Determine the [X, Y] coordinate at the center of the cell enclosing the given text.  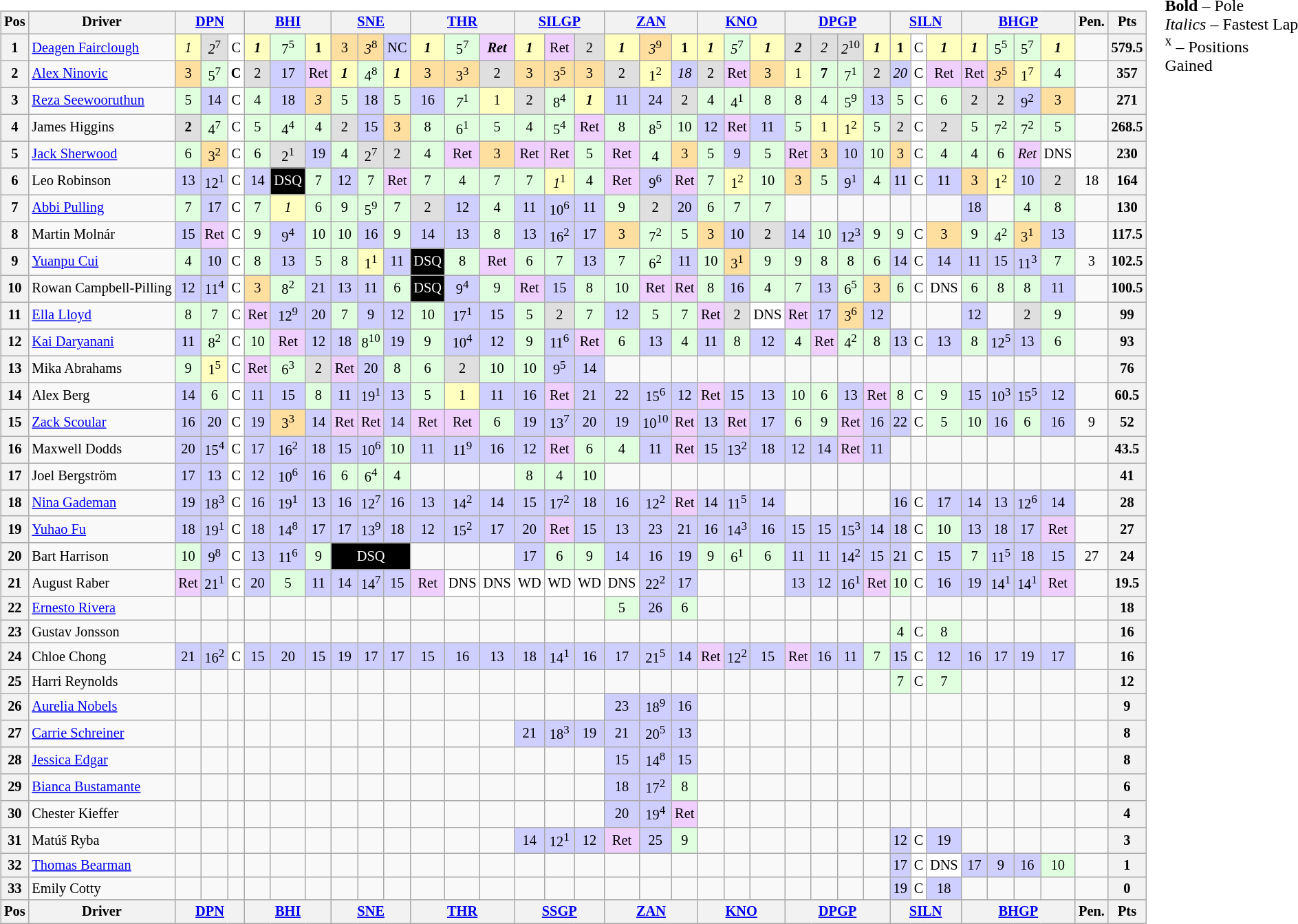
Harri Reynolds [102, 682]
98 [215, 556]
Thomas Bearman [102, 866]
Ernesto Rivera [102, 608]
Emily Cotty [102, 889]
30 [14, 813]
Ella Lloyd [102, 315]
Aurelia Nobels [102, 706]
103 [1002, 396]
SILGP [560, 23]
102.5 [1127, 261]
Leo Robinson [102, 182]
92 [1028, 100]
222 [655, 583]
Bart Harrison [102, 556]
211 [215, 583]
91 [850, 182]
210 [850, 47]
189 [655, 706]
0 [1127, 889]
85 [655, 128]
155 [1028, 396]
357 [1127, 74]
194 [655, 813]
SSGP [560, 912]
44 [288, 128]
271 [1127, 100]
Martin Molnár [102, 235]
Mika Abrahams [102, 369]
Chester Kieffer [102, 813]
127 [371, 504]
Jessica Edgar [102, 760]
Chloe Chong [102, 656]
Gustav Jonsson [102, 632]
113 [1028, 261]
August Raber [102, 583]
171 [462, 315]
130 [1127, 208]
55 [1002, 47]
95 [559, 369]
579.5 [1127, 47]
Zack Scoular [102, 422]
39 [655, 47]
Yuhao Fu [102, 530]
104 [462, 343]
Jack Sherwood [102, 154]
James Higgins [102, 128]
123 [850, 235]
76 [1127, 369]
132 [737, 450]
100.5 [1127, 289]
Alex Ninovic [102, 74]
65 [850, 289]
268.5 [1127, 128]
Yuanpu Cui [102, 261]
152 [462, 530]
Maxwell Dodds [102, 450]
117.5 [1127, 235]
Reza Seewooruthun [102, 100]
164 [1127, 182]
Bianca Bustamante [102, 787]
19.5 [1127, 583]
147 [371, 583]
156 [655, 396]
48 [371, 74]
143 [737, 530]
119 [462, 450]
161 [850, 583]
137 [559, 422]
96 [655, 182]
125 [1002, 343]
NC [397, 47]
Deagen Fairclough [102, 47]
129 [288, 315]
Nina Gademan [102, 504]
54 [559, 128]
62 [655, 261]
Matúš Ryba [102, 841]
810 [371, 343]
Kai Daryanani [102, 343]
47 [215, 128]
29 [14, 787]
205 [655, 733]
99 [1127, 315]
153 [850, 530]
63 [288, 369]
38 [371, 47]
84 [559, 100]
230 [1127, 154]
Joel Bergström [102, 476]
64 [371, 476]
75 [288, 47]
1010 [655, 422]
43.5 [1127, 450]
60.5 [1127, 396]
154 [215, 450]
215 [655, 656]
126 [1028, 504]
93 [1127, 343]
52 [1127, 422]
Rowan Campbell-Pilling [102, 289]
Abbi Pulling [102, 208]
Alex Berg [102, 396]
Carrie Schreiner [102, 733]
139 [371, 530]
114 [215, 289]
36 [850, 315]
